Locate the cell with the specified text and output its [x, y] center coordinate. 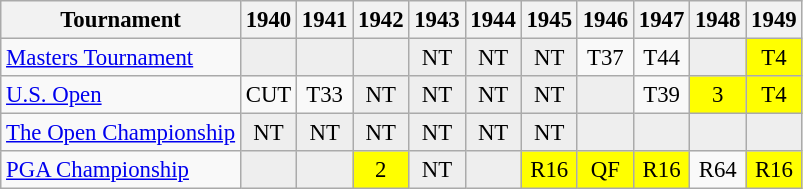
1946 [605, 20]
Tournament [121, 20]
1940 [268, 20]
1945 [549, 20]
The Open Championship [121, 133]
1949 [774, 20]
1948 [718, 20]
1944 [493, 20]
Masters Tournament [121, 58]
1942 [381, 20]
1941 [325, 20]
2 [381, 170]
U.S. Open [121, 95]
1943 [437, 20]
QF [605, 170]
T37 [605, 58]
3 [718, 95]
T44 [661, 58]
T39 [661, 95]
R64 [718, 170]
T33 [325, 95]
PGA Championship [121, 170]
1947 [661, 20]
CUT [268, 95]
